Locate the cell with the specified text and output its [X, Y] center coordinate. 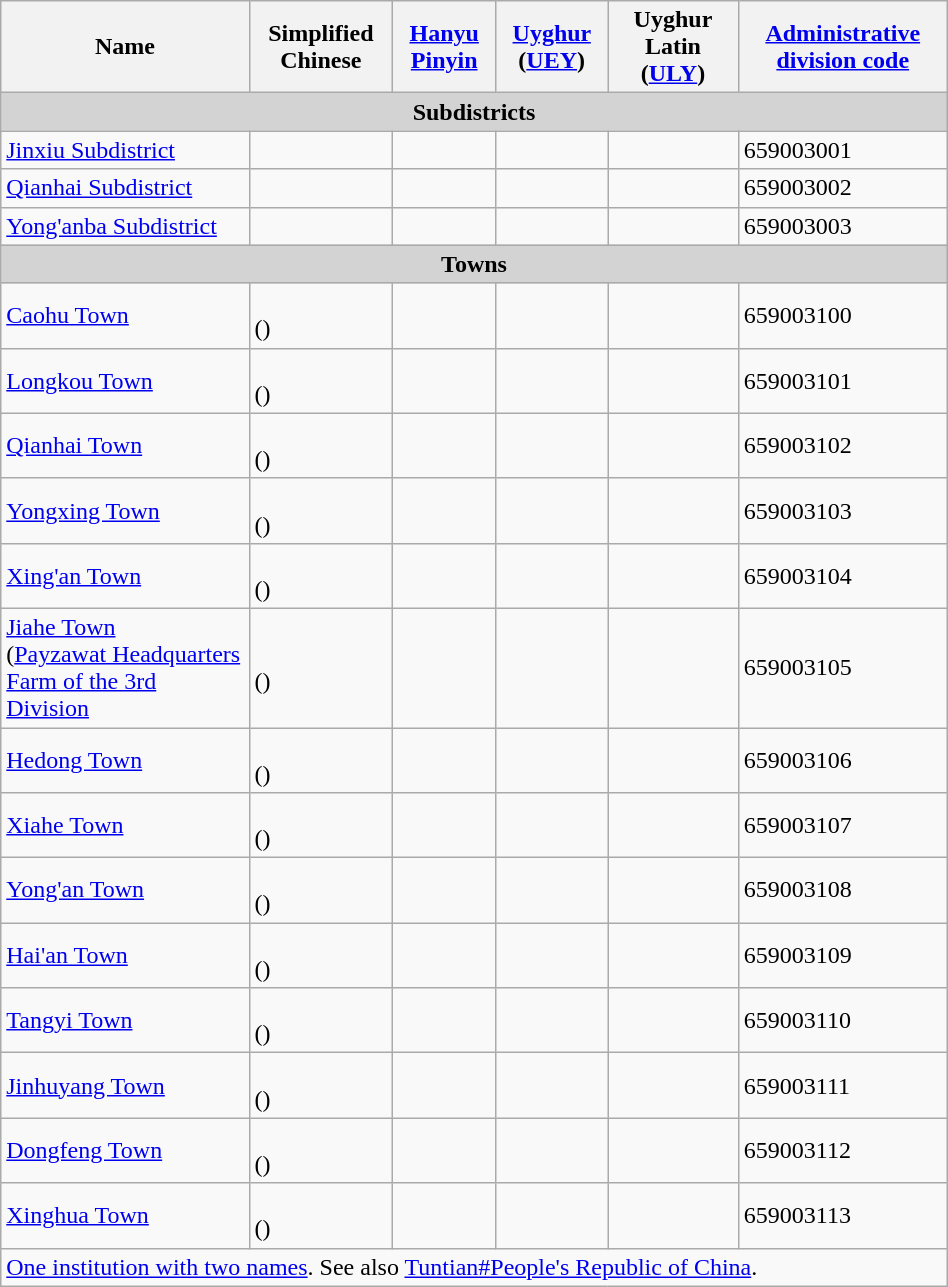
Name [125, 47]
659003113 [842, 1216]
Yongxing Town [125, 510]
659003105 [842, 668]
659003003 [842, 226]
659003111 [842, 1086]
659003002 [842, 188]
Xiahe Town [125, 826]
Caohu Town [125, 316]
Dongfeng Town [125, 1150]
659003104 [842, 576]
Jinhuyang Town [125, 1086]
Qianhai Town [125, 446]
Administrative division code [842, 47]
659003102 [842, 446]
Uyghur Latin (ULY) [674, 47]
Xing'an Town [125, 576]
One institution with two names. See also Tuntian#People's Republic of China. [474, 1267]
659003109 [842, 956]
Yong'anba Subdistrict [125, 226]
Subdistricts [474, 112]
659003001 [842, 150]
Uyghur (UEY) [552, 47]
Longkou Town [125, 380]
Xinghua Town [125, 1216]
659003101 [842, 380]
659003110 [842, 1020]
Yong'an Town [125, 890]
659003107 [842, 826]
Jiahe Town(Payzawat Headquarters Farm of the 3rd Division [125, 668]
Hanyu Pinyin [444, 47]
Qianhai Subdistrict [125, 188]
Simplified Chinese [321, 47]
659003100 [842, 316]
659003103 [842, 510]
Hai'an Town [125, 956]
659003106 [842, 760]
659003112 [842, 1150]
Hedong Town [125, 760]
Towns [474, 264]
Jinxiu Subdistrict [125, 150]
659003108 [842, 890]
Tangyi Town [125, 1020]
